Pinpoint the cell where the given text exists, returning its (X, Y) midpoint coordinate. 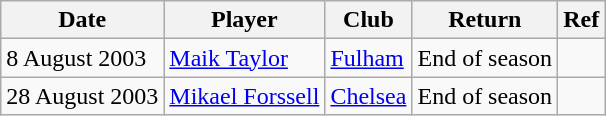
Fulham (368, 58)
Club (368, 20)
8 August 2003 (82, 58)
Mikael Forssell (244, 96)
Ref (582, 20)
Chelsea (368, 96)
Return (485, 20)
28 August 2003 (82, 96)
Date (82, 20)
Player (244, 20)
Maik Taylor (244, 58)
